Output the [x, y] coordinate of the center of the cell containing the given text.  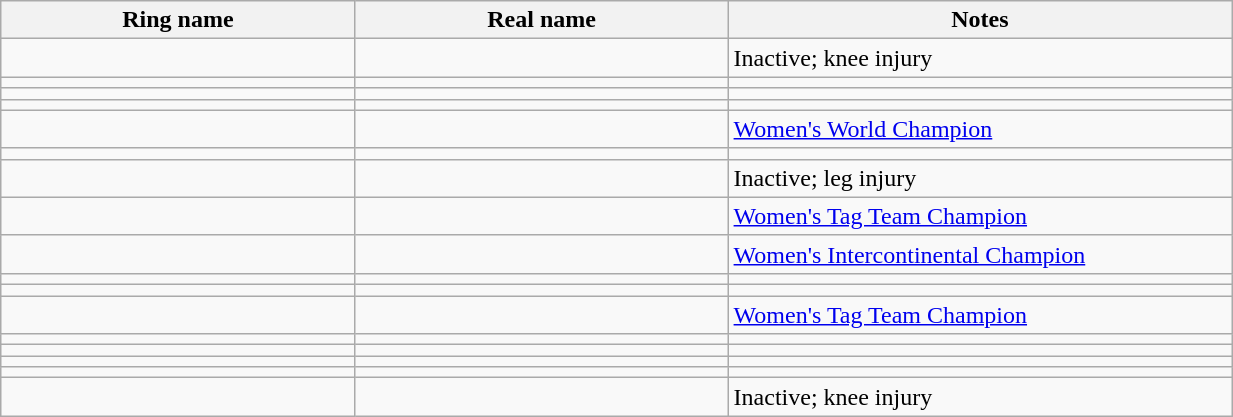
Notes [980, 20]
Women's World Champion [980, 129]
Women's Intercontinental Champion [980, 254]
Inactive; leg injury [980, 178]
Ring name [178, 20]
Real name [542, 20]
